Find where the given text appears and provide that cell's center as (X, Y) coordinate. 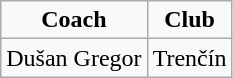
Trenčín (190, 58)
Club (190, 20)
Coach (74, 20)
Dušan Gregor (74, 58)
